Scan for the cell matching the given text and deliver its (X, Y) coordinate at center. 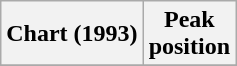
Chart (1993) (72, 34)
Peak position (189, 34)
